Locate the cell with the specified text and output its (X, Y) center coordinate. 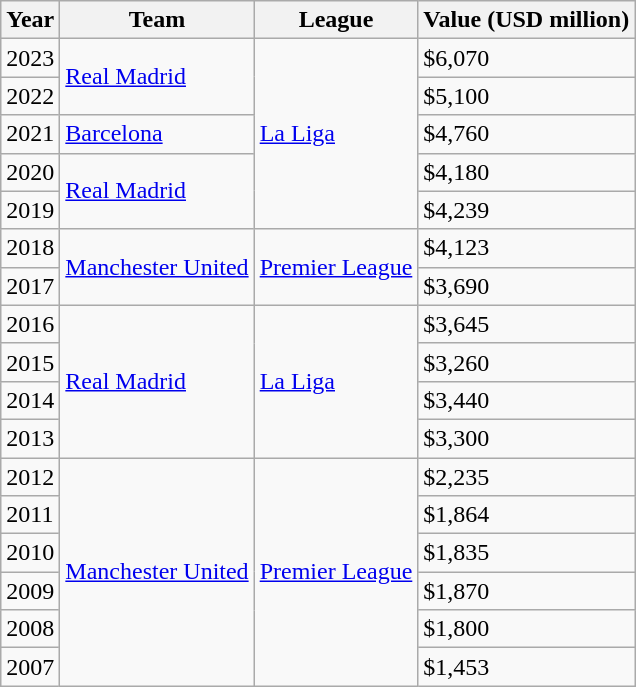
2010 (30, 553)
Barcelona (157, 134)
League (336, 20)
$4,180 (526, 172)
$4,123 (526, 248)
Team (157, 20)
$3,440 (526, 400)
2021 (30, 134)
$1,453 (526, 667)
2018 (30, 248)
2023 (30, 58)
2017 (30, 286)
2020 (30, 172)
$3,645 (526, 324)
$3,300 (526, 438)
$1,835 (526, 553)
$5,100 (526, 96)
2012 (30, 477)
2007 (30, 667)
$4,760 (526, 134)
$3,260 (526, 362)
2014 (30, 400)
2011 (30, 515)
Value (USD million) (526, 20)
2019 (30, 210)
$1,800 (526, 629)
$6,070 (526, 58)
$1,870 (526, 591)
2015 (30, 362)
2022 (30, 96)
Year (30, 20)
2008 (30, 629)
2009 (30, 591)
$4,239 (526, 210)
2013 (30, 438)
$3,690 (526, 286)
$2,235 (526, 477)
$1,864 (526, 515)
2016 (30, 324)
